Return [X, Y] of the center of cell containing provided text 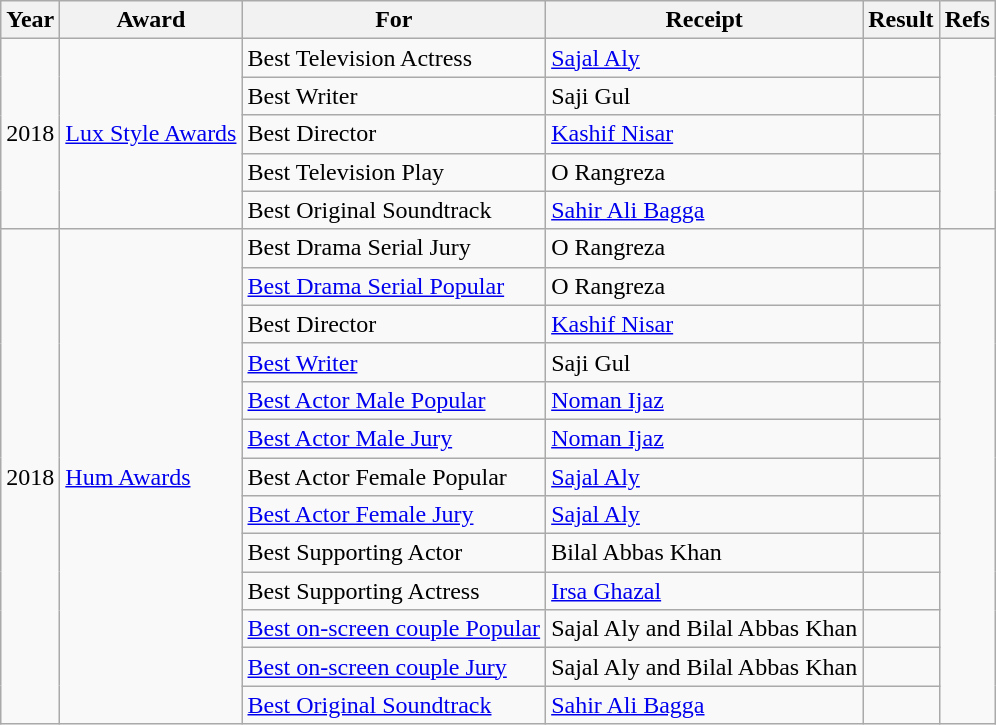
Best on-screen couple Popular [394, 629]
Best Actor Male Popular [394, 400]
Result [901, 20]
Bilal Abbas Khan [704, 553]
Best Television Play [394, 172]
Irsa Ghazal [704, 591]
Refs [967, 20]
Best on-screen couple Jury [394, 667]
Best Television Actress [394, 58]
Best Drama Serial Jury [394, 248]
Receipt [704, 20]
Hum Awards [151, 476]
Year [30, 20]
Lux Style Awards [151, 134]
Best Actor Male Jury [394, 438]
Best Supporting Actress [394, 591]
Award [151, 20]
For [394, 20]
Best Actor Female Jury [394, 515]
Best Drama Serial Popular [394, 286]
Best Actor Female Popular [394, 477]
Best Supporting Actor [394, 553]
